Return [x, y] of the center of cell containing provided text 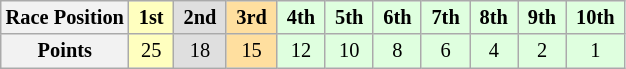
Race Position [65, 17]
8 [397, 51]
18 [200, 51]
4th [301, 17]
5th [349, 17]
2 [542, 51]
3rd [251, 17]
4 [494, 51]
10 [349, 51]
6 [445, 51]
2nd [200, 17]
6th [397, 17]
1 [595, 51]
25 [152, 51]
8th [494, 17]
Points [65, 51]
7th [445, 17]
1st [152, 17]
9th [542, 17]
15 [251, 51]
10th [595, 17]
12 [301, 51]
